Pinpoint the cell where the given text exists, returning its [X, Y] midpoint coordinate. 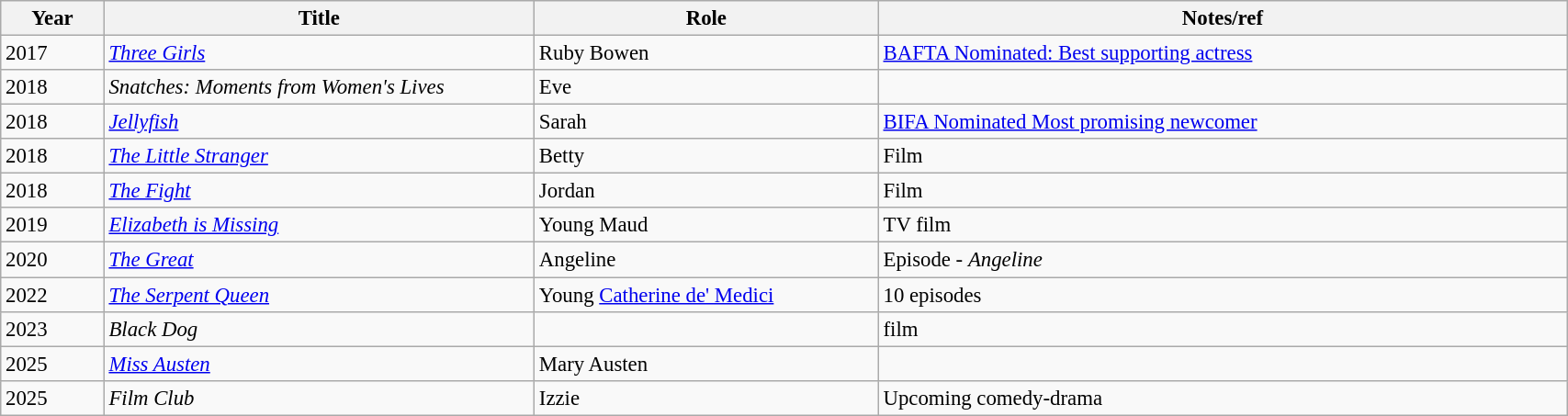
Film Club [319, 398]
2017 [52, 53]
Izzie [707, 398]
The Little Stranger [319, 156]
10 episodes [1222, 295]
Title [319, 18]
2023 [52, 329]
Episode - Angeline [1222, 260]
Jordan [707, 191]
Black Dog [319, 329]
Sarah [707, 122]
TV film [1222, 225]
Betty [707, 156]
Mary Austen [707, 364]
Angeline [707, 260]
2020 [52, 260]
Snatches: Moments from Women's Lives [319, 87]
Young Catherine de' Medici [707, 295]
Elizabeth is Missing [319, 225]
The Fight [319, 191]
Eve [707, 87]
BAFTA Nominated: Best supporting actress [1222, 53]
Young Maud [707, 225]
Year [52, 18]
The Serpent Queen [319, 295]
Ruby Bowen [707, 53]
2019 [52, 225]
The Great [319, 260]
Jellyfish [319, 122]
2022 [52, 295]
film [1222, 329]
BIFA Nominated Most promising newcomer [1222, 122]
Role [707, 18]
Notes/ref [1222, 18]
Miss Austen [319, 364]
Three Girls [319, 53]
Upcoming comedy-drama [1222, 398]
